Locate the cell with the specified text and output its [x, y] center coordinate. 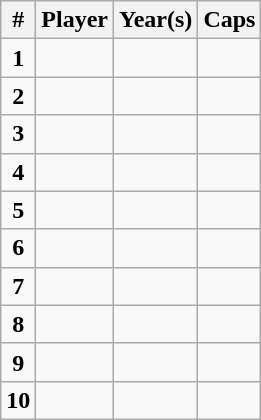
3 [18, 134]
# [18, 20]
8 [18, 324]
4 [18, 172]
Player [75, 20]
1 [18, 58]
10 [18, 400]
9 [18, 362]
5 [18, 210]
Year(s) [156, 20]
Caps [230, 20]
6 [18, 248]
7 [18, 286]
2 [18, 96]
